Locate the cell with the specified text and output its [X, Y] center coordinate. 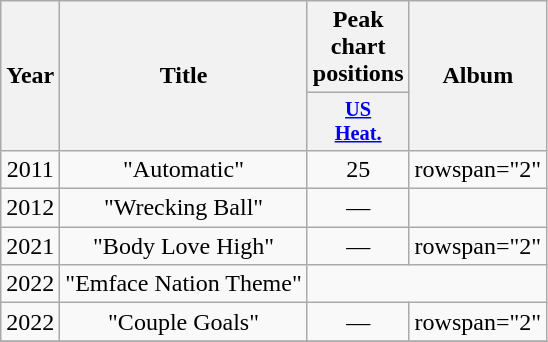
Peak chart positions [358, 47]
2012 [30, 208]
"Body Love High" [184, 246]
2011 [30, 169]
"Wrecking Ball" [184, 208]
"Automatic" [184, 169]
Year [30, 76]
"Couple Goals" [184, 322]
"Emface Nation Theme" [184, 284]
Album [478, 76]
25 [358, 169]
Title [184, 76]
USHeat. [358, 122]
2021 [30, 246]
